For the text-containing cell, return its midpoint in (X, Y) coordinate format. 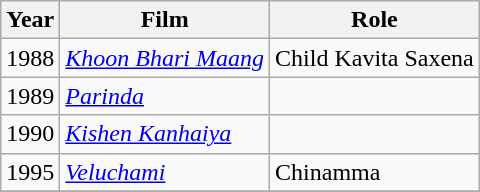
Khoon Bhari Maang (165, 58)
1995 (30, 172)
Veluchami (165, 172)
Film (165, 20)
1988 (30, 58)
Role (375, 20)
Chinamma (375, 172)
Parinda (165, 96)
1990 (30, 134)
Kishen Kanhaiya (165, 134)
Child Kavita Saxena (375, 58)
Year (30, 20)
1989 (30, 96)
